Detect which cell encompasses the target text, then output its (x, y) center coordinate. 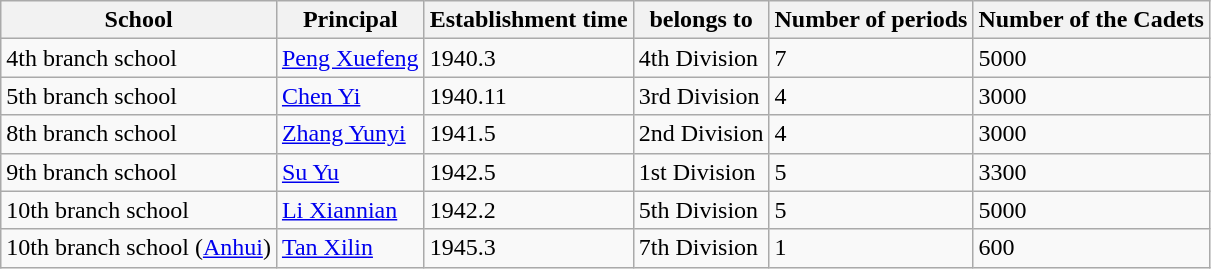
1st Division (701, 172)
600 (1092, 248)
3rd Division (701, 96)
5th branch school (139, 96)
10th branch school (139, 210)
7th Division (701, 248)
1945.3 (528, 248)
10th branch school (Anhui) (139, 248)
5th Division (701, 210)
Number of periods (871, 20)
Establishment time (528, 20)
Zhang Yunyi (350, 134)
1940.11 (528, 96)
3300 (1092, 172)
1942.2 (528, 210)
belongs to (701, 20)
Li Xiannian (350, 210)
1940.3 (528, 58)
4th Division (701, 58)
2nd Division (701, 134)
4th branch school (139, 58)
1 (871, 248)
9th branch school (139, 172)
Su Yu (350, 172)
1941.5 (528, 134)
1942.5 (528, 172)
Chen Yi (350, 96)
8th branch school (139, 134)
School (139, 20)
Peng Xuefeng (350, 58)
Principal (350, 20)
Tan Xilin (350, 248)
Number of the Cadets (1092, 20)
7 (871, 58)
